From the cell containing the given text, extract its center point as [x, y] coordinate. 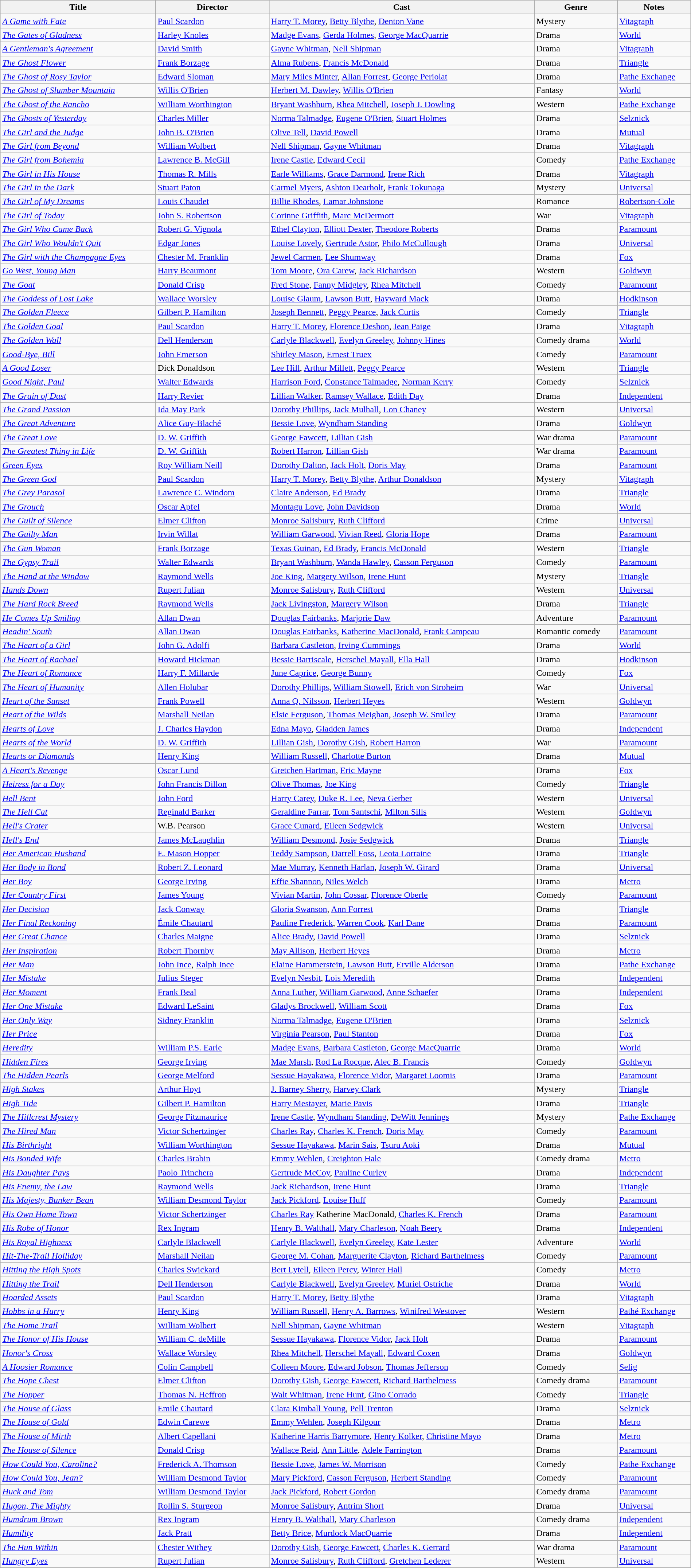
Bessie Barriscale, Herschel Mayall, Ella Hall [402, 659]
Irene Castle, Wyndham Standing, DeWitt Jennings [402, 1117]
Lawrence B. McGill [212, 160]
Hobbs in a Hurry [78, 1311]
Pathé Exchange [654, 1311]
Her Decision [78, 909]
Alice Brady, David Powell [402, 937]
The Girl and the Judge [78, 132]
Crime [576, 520]
Hands Down [78, 590]
Julius Steger [212, 978]
Carmel Myers, Ashton Dearholt, Frank Tokunaga [402, 188]
Jack Pratt [212, 1533]
Genre [576, 7]
Cast [402, 7]
The Hired Man [78, 1131]
Edward LeSaint [212, 1006]
The Girl in His House [78, 174]
Hearts or Diamonds [78, 756]
Robert Z. Leonard [212, 867]
The Hard Rock Breed [78, 604]
Gertrude McCoy, Pauline Curley [402, 1173]
Title [78, 7]
The Hillcrest Mystery [78, 1117]
Emmy Wehlen, Creighton Hale [402, 1159]
How Could You, Caroline? [78, 1464]
Green Eyes [78, 465]
The Great Love [78, 437]
Henry B. Walthall, Mary Charleson [402, 1520]
Her Man [78, 964]
Monroe Salisbury, Ruth Clifford, Gretchen Lederer [402, 1561]
The Greatest Thing in Life [78, 451]
Joseph Bennett, Peggy Pearce, Jack Curtis [402, 312]
Rollin S. Sturgeon [212, 1506]
Madge Evans, Gerda Holmes, George MacQuarrie [402, 35]
His Royal Highness [78, 1242]
Monroe Salisbury, Antrim Short [402, 1506]
The House of Glass [78, 1408]
Harry T. Morey, Betty Blythe, Denton Vane [402, 21]
Her Country First [78, 895]
Irene Castle, Edward Cecil [402, 160]
J. Charles Haydon [212, 729]
The Hidden Pearls [78, 1076]
Hoarded Assets [78, 1298]
The Hand at the Window [78, 576]
Harry Carey, Duke R. Lee, Neva Gerber [402, 798]
Hit-The-Trail Holliday [78, 1256]
William Russell, Charlotte Burton [402, 756]
Jack Livingston, Margery Wilson [402, 604]
Clara Kimball Young, Pell Trenton [402, 1408]
High Stakes [78, 1089]
Harry Revier [212, 395]
Dorothy Gish, George Fawcett, Charles K. Gerrard [402, 1547]
Thomas R. Mills [212, 174]
Colin Campbell [212, 1367]
The Grey Parasol [78, 493]
Jack Pickford, Louise Huff [402, 1200]
A Game with Fate [78, 21]
Allen Holubar [212, 687]
Charles Miller [212, 118]
Heart of the Sunset [78, 701]
The Grand Passion [78, 410]
The Girl of Today [78, 215]
John B. O'Brien [212, 132]
Katherine Harris Barrymore, Henry Kolker, Christine Mayo [402, 1436]
Sessue Hayakawa, Marin Sais, Tsuru Aoki [402, 1145]
Lee Hill, Arthur Millett, Peggy Pearce [402, 368]
Chester M. Franklin [212, 257]
Harry T. Morey, Florence Deshon, Jean Paige [402, 326]
The Girl with the Champagne Eyes [78, 257]
Dorothy Dalton, Jack Holt, Doris May [402, 465]
Pauline Frederick, Warren Cook, Karl Dane [402, 923]
Bryant Washburn, Rhea Mitchell, Joseph J. Dowling [402, 104]
Her American Husband [78, 854]
Mary Pickford, Casson Ferguson, Herbert Standing [402, 1478]
Thomas N. Heffron [212, 1395]
Humility [78, 1533]
The Heart of Humanity [78, 687]
Anna Q. Nilsson, Herbert Heyes [402, 701]
He Comes Up Smiling [78, 618]
Frederick A. Thomson [212, 1464]
Her Body in Bond [78, 867]
Louise Glaum, Lawson Butt, Hayward Mack [402, 299]
George M. Cohan, Marguerite Clayton, Richard Barthelmess [402, 1256]
Hearts of Love [78, 729]
George Melford [212, 1076]
The Girl in the Dark [78, 188]
Sessue Hayakawa, Florence Vidor, Jack Holt [402, 1339]
Paolo Trinchera [212, 1173]
The Green God [78, 479]
The House of Gold [78, 1422]
Gloria Swanson, Ann Forrest [402, 909]
The Grouch [78, 507]
Henry B. Walthall, Mary Charleson, Noah Beery [402, 1228]
Effie Shannon, Niles Welch [402, 881]
William C. deMille [212, 1339]
Jack Pickford, Robert Gordon [402, 1491]
The Gypsy Trail [78, 562]
Montagu Love, John Davidson [402, 507]
Bert Lytell, Eileen Percy, Winter Hall [402, 1269]
Louis Chaudet [212, 202]
Her Inspiration [78, 951]
Her Mistake [78, 978]
Harley Knoles [212, 35]
Heredity [78, 1048]
Alice Guy-Blaché [212, 424]
Dorothy Phillips, Jack Mulhall, Lon Chaney [402, 410]
Stuart Paton [212, 188]
Sidney Franklin [212, 1020]
Hitting the High Spots [78, 1269]
William Desmond, Josie Sedgwick [402, 839]
Selig [654, 1367]
John Ford [212, 798]
Teddy Sampson, Darrell Foss, Leota Lorraine [402, 854]
Emmy Wehlen, Joseph Kilgour [402, 1422]
Hidden Fires [78, 1062]
Robert Thornby [212, 951]
The Ghost of Rosy Taylor [78, 77]
Dorothy Phillips, William Stowell, Erich von Stroheim [402, 687]
Gretchen Hartman, Eric Mayne [402, 770]
Earle Williams, Grace Darmond, Irene Rich [402, 174]
Olive Thomas, Joe King [402, 784]
Good Night, Paul [78, 382]
Her Price [78, 1034]
Dick Donaldson [212, 368]
Chester Withey [212, 1547]
His Majesty, Bunker Bean [78, 1200]
Virginia Pearson, Paul Stanton [402, 1034]
Corinne Griffith, Marc McDermott [402, 215]
Emile Chautard [212, 1408]
The Girl from Bohemia [78, 160]
The Heart of a Girl [78, 645]
Lawrence C. Windom [212, 493]
Charles Ray Katherine MacDonald, Charles K. French [402, 1214]
Her One Mistake [78, 1006]
Harry T. Morey, Betty Blythe [402, 1298]
Hell's Crater [78, 826]
Hearts of the World [78, 742]
Oscar Lund [212, 770]
How Could You, Jean? [78, 1478]
Douglas Fairbanks, Marjorie Daw [402, 618]
Bessie Love, James W. Morrison [402, 1464]
Frank Powell [212, 701]
E. Mason Hopper [212, 854]
Roy William Neill [212, 465]
Huck and Tom [78, 1491]
J. Barney Sherry, Harvey Clark [402, 1089]
Norma Talmadge, Eugene O'Brien [402, 1020]
Texas Guinan, Ed Brady, Francis McDonald [402, 548]
Harry T. Morey, Betty Blythe, Arthur Donaldson [402, 479]
The Home Trail [78, 1325]
W.B. Pearson [212, 826]
Gayne Whitman, Nell Shipman [402, 49]
Frank Beal [212, 992]
Harry F. Millarde [212, 673]
The House of Mirth [78, 1436]
Carlyle Blackwell, Evelyn Greeley, Muriel Ostriche [402, 1283]
Hitting the Trail [78, 1283]
His Bonded Wife [78, 1159]
The Gates of Gladness [78, 35]
George Fitzmaurice [212, 1117]
Albert Capellani [212, 1436]
Harrison Ford, Constance Talmadge, Norman Kerry [402, 382]
Good-Bye, Bill [78, 354]
The Hope Chest [78, 1381]
Olive Tell, David Powell [402, 132]
The House of Silence [78, 1450]
Sessue Hayakawa, Florence Vidor, Margaret Loomis [402, 1076]
William P.S. Earle [212, 1048]
The Girl Who Came Back [78, 229]
Émile Chautard [212, 923]
June Caprice, George Bunny [402, 673]
William Russell, Henry A. Barrows, Winifred Westover [402, 1311]
Ida May Park [212, 410]
The Girl of My Dreams [78, 202]
John Francis Dillon [212, 784]
Bryant Washburn, Wanda Hawley, Casson Ferguson [402, 562]
Heart of the Wilds [78, 715]
Dorothy Gish, George Fawcett, Richard Barthelmess [402, 1381]
James Young [212, 895]
Elaine Hammerstein, Lawson Butt, Erville Alderson [402, 964]
Charles Brabin [212, 1159]
Harry Mestayer, Marie Pavis [402, 1103]
Mae Murray, Kenneth Harlan, Joseph W. Girard [402, 867]
Mary Miles Minter, Allan Forrest, George Periolat [402, 77]
Harry Beaumont [212, 271]
Go West, Young Man [78, 271]
William Garwood, Vivian Reed, Gloria Hope [402, 534]
Fred Stone, Fanny Midgley, Rhea Mitchell [402, 285]
Wallace Reid, Ann Little, Adele Farrington [402, 1450]
His Enemy, the Law [78, 1186]
Rhea Mitchell, Herschel Mayall, Edward Coxen [402, 1353]
The Hopper [78, 1395]
Herbert M. Dawley, Willis O'Brien [402, 90]
The Great Adventure [78, 424]
Evelyn Nesbit, Lois Meredith [402, 978]
Anna Luther, William Garwood, Anne Schaefer [402, 992]
Shirley Mason, Ernest Truex [402, 354]
Heiress for a Day [78, 784]
Grace Cunard, Eileen Sedgwick [402, 826]
Colleen Moore, Edward Jobson, Thomas Jefferson [402, 1367]
Honor's Cross [78, 1353]
Charles Swickard [212, 1269]
Arthur Hoyt [212, 1089]
Charles Maigne [212, 937]
Gladys Brockwell, William Scott [402, 1006]
Willis O'Brien [212, 90]
Tom Moore, Ora Carew, Jack Richardson [402, 271]
Joe King, Margery Wilson, Irene Hunt [402, 576]
Ethel Clayton, Elliott Dexter, Theodore Roberts [402, 229]
George Fawcett, Lillian Gish [402, 437]
Headin' South [78, 632]
John Ince, Ralph Ince [212, 964]
Carlyle Blackwell [212, 1242]
Elsie Ferguson, Thomas Meighan, Joseph W. Smiley [402, 715]
Notes [654, 7]
The Grain of Dust [78, 395]
Edna Mayo, Gladden James [402, 729]
Reginald Barker [212, 812]
The Guilt of Silence [78, 520]
The Hell Cat [78, 812]
The Hun Within [78, 1547]
Her Boy [78, 881]
Norma Talmadge, Eugene O'Brien, Stuart Holmes [402, 118]
Her Moment [78, 992]
High Tide [78, 1103]
A Good Loser [78, 368]
Robertson-Cole [654, 202]
Edwin Carewe [212, 1422]
Irvin Willat [212, 534]
Madge Evans, Barbara Castleton, George MacQuarrie [402, 1048]
Walt Whitman, Irene Hunt, Gino Corrado [402, 1395]
Jewel Carmen, Lee Shumway [402, 257]
Romance [576, 202]
The Ghost of Slumber Mountain [78, 90]
The Guilty Man [78, 534]
Director [212, 7]
Lillian Walker, Ramsey Wallace, Edith Day [402, 395]
Edward Sloman [212, 77]
His Own Home Town [78, 1214]
A Hoosier Romance [78, 1367]
Betty Brice, Murdock MacQuarrie [402, 1533]
Jack Conway [212, 909]
Howard Hickman [212, 659]
The Heart of Rachael [78, 659]
John S. Robertson [212, 215]
Barbara Castleton, Irving Cummings [402, 645]
The Golden Wall [78, 340]
Douglas Fairbanks, Katherine MacDonald, Frank Campeau [402, 632]
Humdrum Brown [78, 1520]
Romantic comedy [576, 632]
His Robe of Honor [78, 1228]
John G. Adolfi [212, 645]
The Gun Woman [78, 548]
The Ghost of the Rancho [78, 104]
David Smith [212, 49]
The Ghost Flower [78, 63]
The Honor of His House [78, 1339]
Carlyle Blackwell, Evelyn Greeley, Johnny Hines [402, 340]
The Heart of Romance [78, 673]
Geraldine Farrar, Tom Santschi, Milton Sills [402, 812]
The Golden Fleece [78, 312]
The Girl Who Wouldn't Quit [78, 243]
Hungry Eyes [78, 1561]
Louise Lovely, Gertrude Astor, Philo McCullough [402, 243]
The Ghosts of Yesterday [78, 118]
Robert Harron, Lillian Gish [402, 451]
Lillian Gish, Dorothy Gish, Robert Harron [402, 742]
John Emerson [212, 354]
Mae Marsh, Rod La Rocque, Alec B. Francis [402, 1062]
Hell's End [78, 839]
Edgar Jones [212, 243]
Carlyle Blackwell, Evelyn Greeley, Kate Lester [402, 1242]
Jack Richardson, Irene Hunt [402, 1186]
The Goddess of Lost Lake [78, 299]
Alma Rubens, Francis McDonald [402, 63]
A Heart's Revenge [78, 770]
James McLaughlin [212, 839]
Hugon, The Mighty [78, 1506]
A Gentleman's Agreement [78, 49]
Hell Bent [78, 798]
Oscar Apfel [212, 507]
Billie Rhodes, Lamar Johnstone [402, 202]
Her Final Reckoning [78, 923]
The Girl from Beyond [78, 146]
The Goat [78, 285]
The Golden Goal [78, 326]
Fantasy [576, 90]
Bessie Love, Wyndham Standing [402, 424]
Her Only Way [78, 1020]
Vivian Martin, John Cossar, Florence Oberle [402, 895]
Claire Anderson, Ed Brady [402, 493]
His Daughter Pays [78, 1173]
May Allison, Herbert Heyes [402, 951]
Robert G. Vignola [212, 229]
Charles Ray, Charles K. French, Doris May [402, 1131]
Her Great Chance [78, 937]
His Birthright [78, 1145]
